Locate the cell with the specified text and output its (x, y) center coordinate. 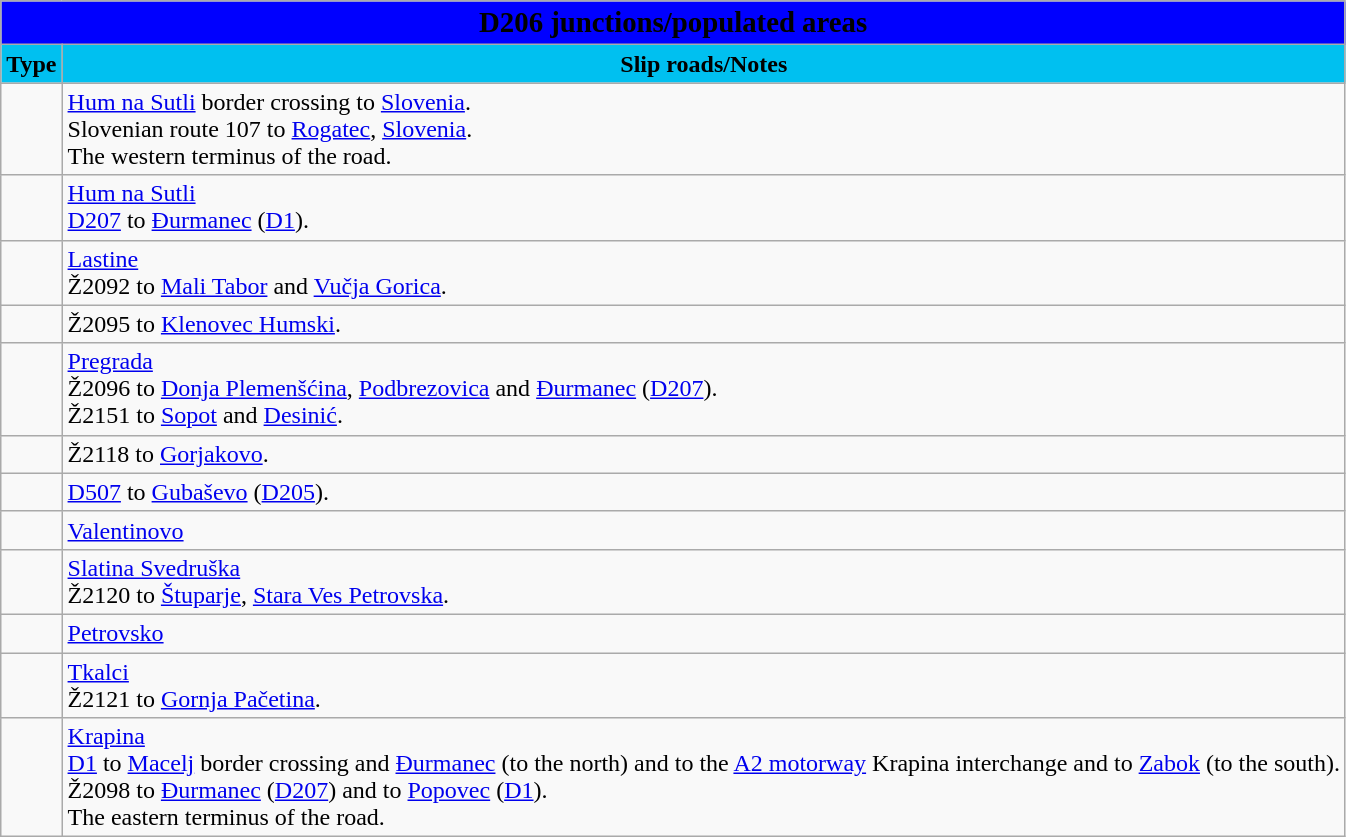
Slip roads/Notes (704, 64)
Type (32, 64)
Ž2095 to Klenovec Humski. (704, 324)
LastineŽ2092 to Mali Tabor and Vučja Gorica. (704, 272)
Hum na Sutli D207 to Đurmanec (D1). (704, 208)
Valentinovo (704, 530)
D206 junctions/populated areas (674, 23)
TkalciŽ2121 to Gornja Pačetina. (704, 684)
Ž2118 to Gorjakovo. (704, 454)
Hum na Sutli border crossing to Slovenia. Slovenian route 107 to Rogatec, Slovenia.The western terminus of the road. (704, 129)
PregradaŽ2096 to Donja Plemenšćina, Podbrezovica and Đurmanec (D207).Ž2151 to Sopot and Desinić. (704, 389)
D507 to Gubaševo (D205). (704, 492)
Slatina SvedruškaŽ2120 to Štuparje, Stara Ves Petrovska. (704, 582)
Petrovsko (704, 633)
